Output the [x, y] coordinate of the center of the cell containing the given text.  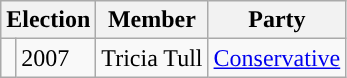
Conservative [277, 58]
Party [277, 20]
2007 [56, 58]
Tricia Tull [152, 58]
Member [152, 20]
Election [48, 20]
